Capture the cell that displays the provided text and extract its (X, Y) central coordinate. 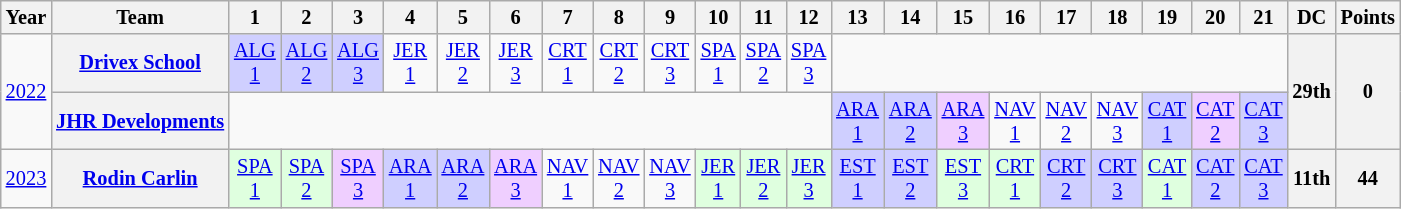
11 (764, 17)
13 (858, 17)
1 (255, 17)
Points (1368, 17)
Rodin Carlin (140, 178)
JHR Developments (140, 121)
18 (1118, 17)
29th (1312, 92)
16 (1014, 17)
17 (1066, 17)
EST2 (910, 178)
2022 (26, 92)
2023 (26, 178)
DC (1312, 17)
ALG2 (307, 63)
15 (964, 17)
EST1 (858, 178)
2 (307, 17)
Team (140, 17)
7 (568, 17)
Year (26, 17)
11th (1312, 178)
19 (1167, 17)
14 (910, 17)
0 (1368, 92)
6 (516, 17)
21 (1263, 17)
8 (618, 17)
3 (358, 17)
Drivex School (140, 63)
10 (718, 17)
ALG3 (358, 63)
20 (1215, 17)
EST3 (964, 178)
5 (464, 17)
4 (410, 17)
12 (808, 17)
44 (1368, 178)
ALG1 (255, 63)
9 (670, 17)
